Return [x, y] of the center of cell containing provided text 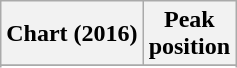
Peak position [189, 34]
Chart (2016) [72, 34]
